Extract the (X, Y) coordinate from the center of the cell holding the provided text.  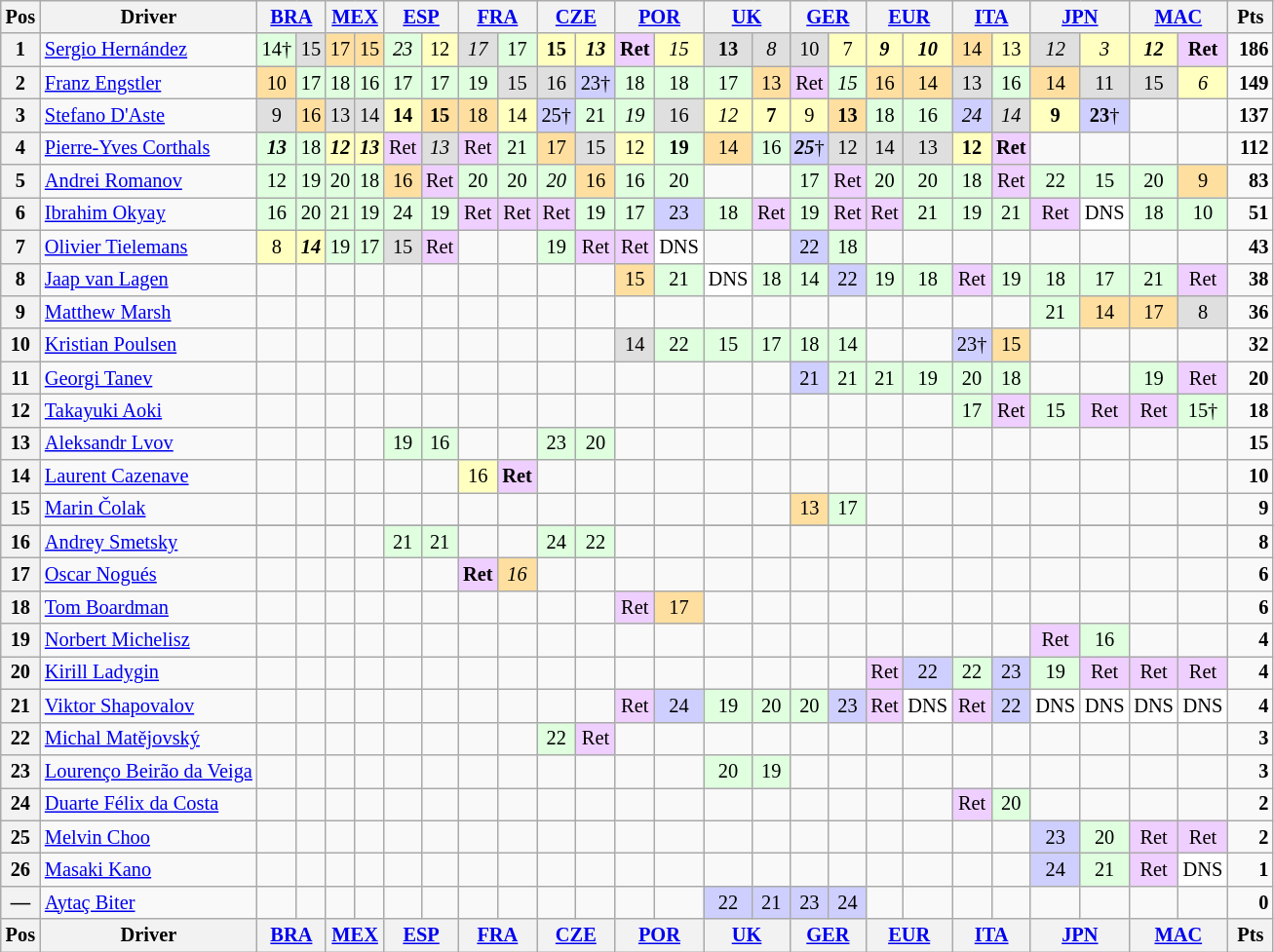
Lourenço Beirão da Veiga (148, 771)
32 (1250, 345)
Duarte Félix da Costa (148, 804)
— (20, 902)
Masaki Kano (148, 869)
Olivier Tielemans (148, 247)
Matthew Marsh (148, 312)
Kirill Ladygin (148, 672)
112 (1250, 148)
149 (1250, 83)
83 (1250, 181)
Sergio Hernández (148, 50)
Kristian Poulsen (148, 345)
25 (20, 837)
186 (1250, 50)
Jaap van Lagen (148, 280)
Laurent Cazenave (148, 476)
5 (20, 181)
Takayuki Aoki (148, 410)
43 (1250, 247)
15† (1203, 410)
26 (20, 869)
14† (277, 50)
38 (1250, 280)
Viktor Shapovalov (148, 705)
Marin Čolak (148, 509)
Ibrahim Okyay (148, 213)
Aleksandr Lvov (148, 443)
Oscar Nogués (148, 574)
137 (1250, 115)
Stefano D'Aste (148, 115)
0 (1250, 902)
Georgi Tanev (148, 378)
Melvin Choo (148, 837)
51 (1250, 213)
Norbert Michelisz (148, 640)
Pierre-Yves Corthals (148, 148)
Franz Engstler (148, 83)
36 (1250, 312)
Andrey Smetsky (148, 542)
Aytaç Biter (148, 902)
Tom Boardman (148, 607)
Michal Matějovský (148, 739)
Andrei Romanov (148, 181)
